Pinpoint the cell where the given text exists, returning its [X, Y] midpoint coordinate. 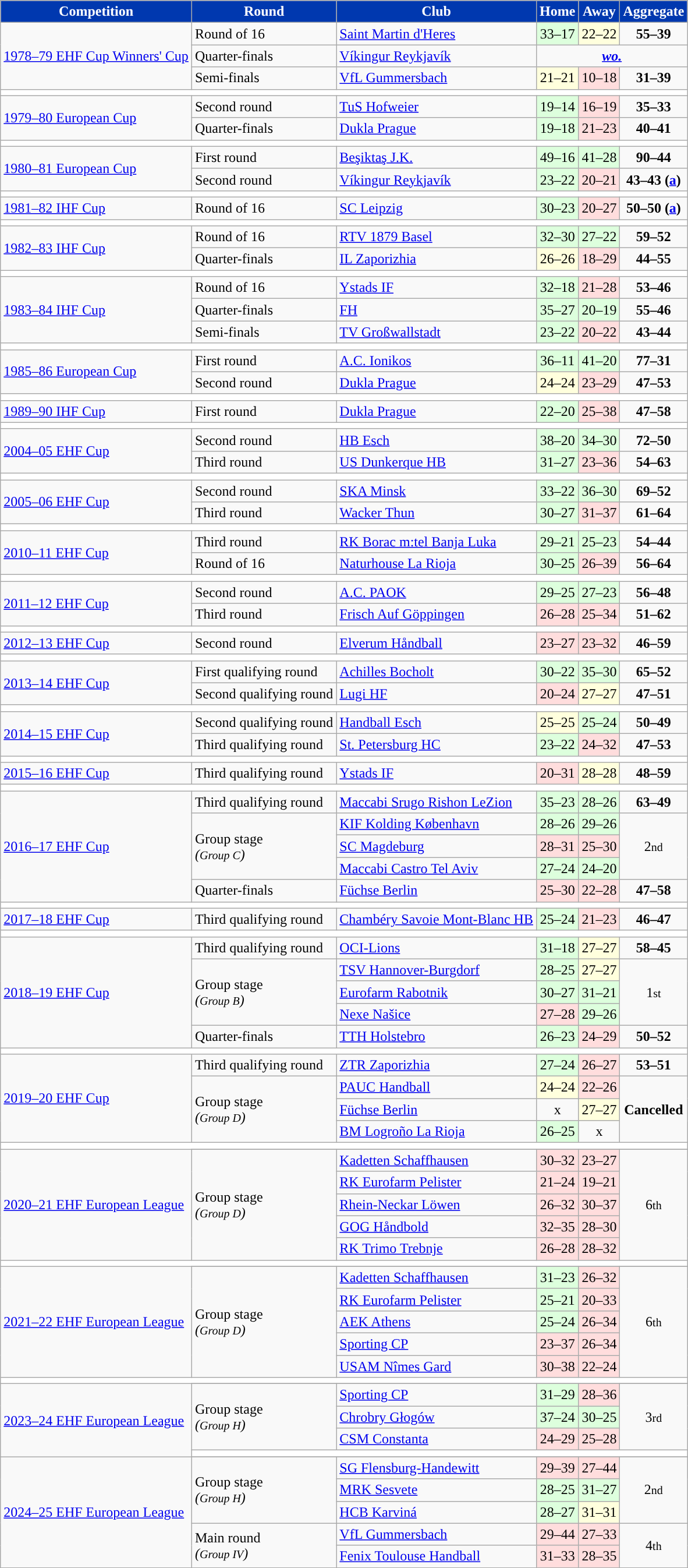
10–18 [600, 78]
55–46 [654, 310]
MRK Sesvete [437, 1490]
20–31 [557, 774]
TuS Hofweier [437, 107]
38–20 [557, 440]
25–34 [600, 615]
Handball Esch [437, 722]
72–50 [654, 440]
21–24 [557, 1182]
21–21 [557, 78]
Rhein-Neckar Löwen [437, 1205]
Elverum Håndball [437, 643]
26–23 [557, 1036]
30–37 [600, 1205]
TSV Hannover-Burgdorf [437, 970]
35–33 [654, 107]
2018–19 EHF Cup [97, 992]
30–38 [557, 1366]
30–22 [557, 672]
2015–16 EHF Cup [97, 774]
AEK Athens [437, 1322]
40–41 [654, 129]
Frisch Auf Göppingen [437, 615]
PAUC Handball [437, 1087]
A.C. Ionikos [437, 361]
33–17 [557, 34]
2014–15 EHF Cup [97, 733]
31–21 [600, 992]
2017–18 EHF Cup [97, 919]
4th [654, 1545]
Chambéry Savoie Mont-Blanc HB [437, 919]
CSM Constanta [437, 1439]
A.C. PAOK [437, 592]
KIF Kolding København [437, 824]
44–55 [654, 259]
Saint Martin d'Heres [437, 34]
63–49 [654, 802]
19–21 [600, 1182]
28–30 [600, 1227]
35–27 [557, 310]
18–29 [600, 259]
RK Borac m:tel Banja Luka [437, 542]
54–63 [654, 462]
25–38 [600, 411]
Club [437, 12]
26–39 [600, 564]
22–22 [600, 34]
2004–05 EHF Cup [97, 451]
Maccabi Srugo Rishon LeZion [437, 802]
26–25 [557, 1132]
50–49 [654, 722]
59–52 [654, 237]
2020–21 EHF European League [97, 1205]
USAM Nîmes Gard [437, 1366]
23–36 [600, 462]
Maccabi Castro Tel Aviv [437, 868]
Group stage(Group B) [264, 992]
77–31 [654, 361]
20–33 [600, 1299]
2011–12 EHF Cup [97, 603]
IL Zaporizhia [437, 259]
27–28 [557, 1014]
1989–90 IHF Cup [97, 411]
30–23 [557, 208]
FH [437, 310]
Fenix Toulouse Handball [437, 1556]
19–14 [557, 107]
53–46 [654, 288]
20–27 [600, 208]
31–39 [654, 78]
28–28 [600, 774]
25–23 [600, 542]
41–28 [600, 157]
wo. [611, 56]
31–33 [557, 1556]
Eurofarm Rabotnik [437, 992]
31–18 [557, 948]
2010–11 EHF Cup [97, 553]
OCI-Lions [437, 948]
90–44 [654, 157]
56–48 [654, 592]
49–16 [557, 157]
23–29 [600, 383]
Achilles Bocholt [437, 672]
Lugi HF [437, 694]
30–32 [557, 1160]
26–27 [600, 1065]
25–28 [600, 1439]
61–64 [654, 513]
28–32 [600, 1249]
28–27 [557, 1512]
Main round(Group IV) [264, 1545]
46–59 [654, 643]
Aggregate [654, 12]
32–35 [557, 1227]
1980–81 European Cup [97, 168]
1982–83 IHF Cup [97, 248]
25–21 [557, 1299]
46–47 [654, 919]
2005–06 EHF Cup [97, 502]
31–37 [600, 513]
29–39 [557, 1468]
HCB Karviná [437, 1512]
37–24 [557, 1417]
58–45 [654, 948]
24–20 [600, 868]
Round [264, 12]
19–18 [557, 129]
First qualifying round [264, 672]
2013–14 EHF Cup [97, 683]
1983–84 IHF Cup [97, 310]
35–30 [600, 672]
Cancelled [654, 1110]
22–26 [600, 1087]
Beşiktaş J.K. [437, 157]
35–23 [557, 802]
US Dunkerque HB [437, 462]
34–30 [600, 440]
21–28 [600, 288]
29–25 [557, 592]
25–25 [557, 722]
22–20 [557, 411]
23–32 [600, 643]
50–50 (a) [654, 208]
3rd [654, 1417]
SC Magdeburg [437, 846]
29–21 [557, 542]
53–51 [654, 1065]
TTH Holstebro [437, 1036]
2019–20 EHF Cup [97, 1099]
31–23 [557, 1277]
27–33 [600, 1534]
ZTR Zaporizhia [437, 1065]
47–51 [654, 694]
20–21 [600, 179]
GOG Håndbold [437, 1227]
Wacker Thun [437, 513]
36–11 [557, 361]
69–52 [654, 491]
1979–80 European Cup [97, 118]
HB Esch [437, 440]
RK Trimo Trebnje [437, 1249]
Naturhouse La Rioja [437, 564]
28–31 [557, 846]
1981–82 IHF Cup [97, 208]
43–44 [654, 332]
23–37 [557, 1344]
41–20 [600, 361]
Chrobry Głogów [437, 1417]
1st [654, 992]
20–19 [600, 310]
Nexe Našice [437, 1014]
2012–13 EHF Cup [97, 643]
36–30 [600, 491]
43–43 (a) [654, 179]
2021–22 EHF European League [97, 1322]
2023–24 EHF European League [97, 1420]
TV Großwallstadt [437, 332]
20–24 [557, 694]
27–44 [600, 1468]
27–23 [600, 592]
RTV 1879 Basel [437, 237]
31–31 [600, 1512]
28–35 [600, 1556]
32–18 [557, 288]
Group stage(Group C) [264, 846]
SC Leipzig [437, 208]
28–36 [600, 1395]
48–59 [654, 774]
26–26 [557, 259]
24–32 [600, 744]
BM Logroño La Rioja [437, 1132]
54–44 [654, 542]
56–64 [654, 564]
1985–86 European Cup [97, 372]
Home [557, 12]
50–52 [654, 1036]
SKA Minsk [437, 491]
22–24 [600, 1366]
2016–17 EHF Cup [97, 846]
22–28 [600, 891]
27–22 [600, 237]
Competition [97, 12]
SG Flensburg-Handewitt [437, 1468]
Away [600, 12]
32–30 [557, 237]
20–22 [600, 332]
31–29 [557, 1395]
16–19 [600, 107]
55–39 [654, 34]
51–62 [654, 615]
1978–79 EHF Cup Winners' Cup [97, 56]
29–44 [557, 1534]
2024–25 EHF European League [97, 1512]
St. Petersburg HC [437, 744]
65–52 [654, 672]
33–22 [557, 491]
